Provide the [x, y] coordinate of the cell's center where the given text is located.  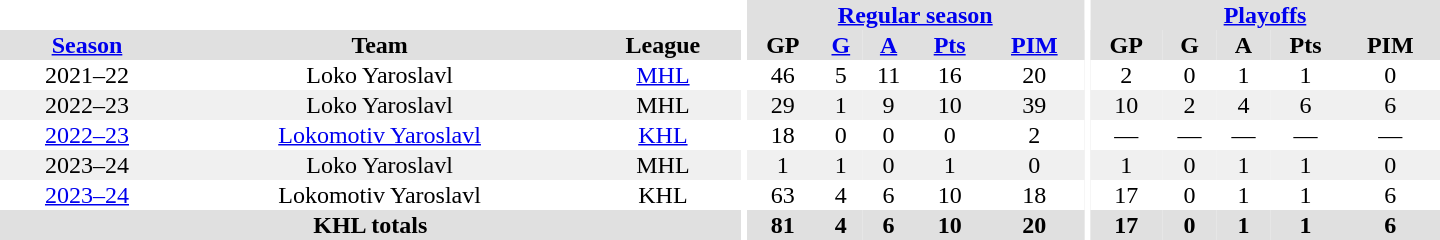
16 [950, 75]
9 [888, 105]
Regular season [916, 15]
5 [840, 75]
2021–22 [87, 75]
11 [888, 75]
29 [784, 105]
Team [380, 45]
Season [87, 45]
46 [784, 75]
39 [1034, 105]
League [662, 45]
81 [784, 225]
KHL totals [370, 225]
Playoffs [1265, 15]
63 [784, 195]
